Detect which cell encompasses the target text, then output its [X, Y] center coordinate. 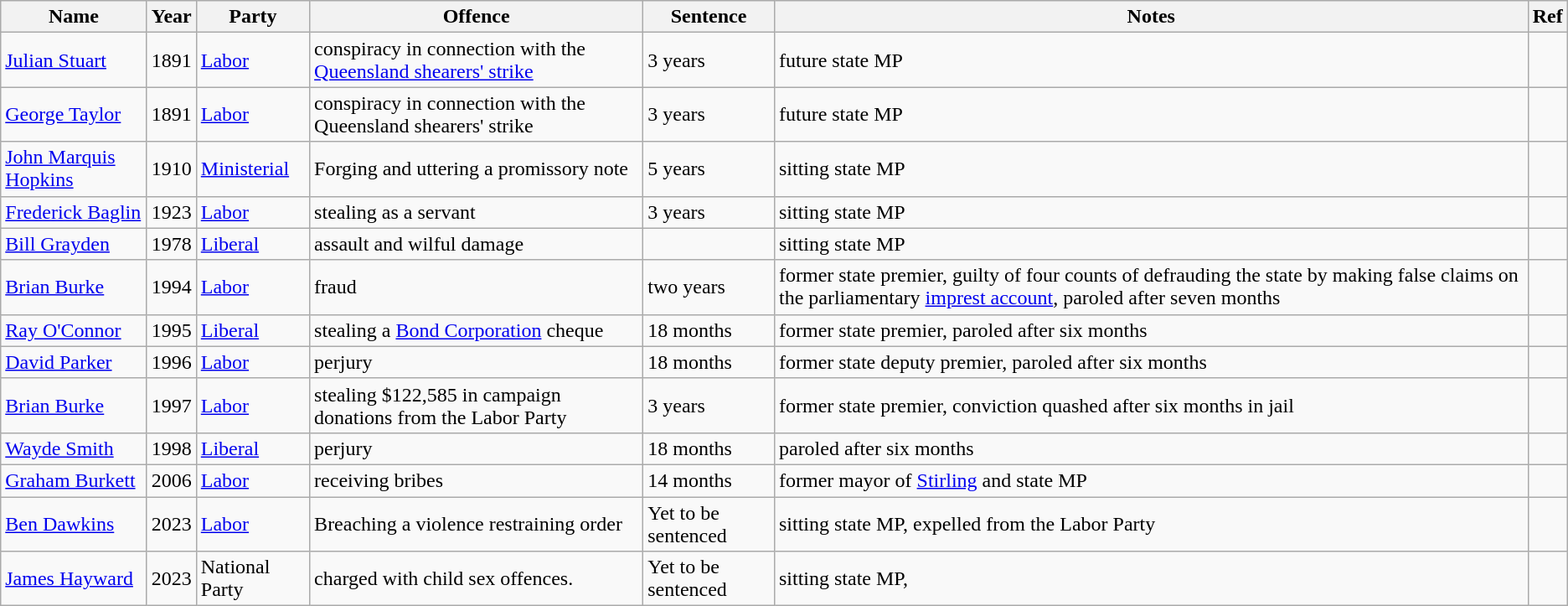
14 months [709, 480]
stealing $122,585 in campaign donations from the Labor Party [477, 406]
stealing as a servant [477, 212]
Ben Dawkins [74, 523]
Year [171, 17]
Ref [1548, 17]
paroled after six months [1151, 448]
assault and wilful damage [477, 244]
1996 [171, 362]
former state deputy premier, paroled after six months [1151, 362]
Bill Grayden [74, 244]
stealing a Bond Corporation cheque [477, 330]
1997 [171, 406]
sitting state MP, [1151, 578]
1910 [171, 169]
John Marquis Hopkins [74, 169]
1995 [171, 330]
Julian Stuart [74, 60]
Name [74, 17]
Sentence [709, 17]
former state premier, paroled after six months [1151, 330]
Ray O'Connor [74, 330]
George Taylor [74, 114]
Notes [1151, 17]
1998 [171, 448]
Party [253, 17]
former mayor of Stirling and state MP [1151, 480]
Wayde Smith [74, 448]
1994 [171, 287]
charged with child sex offences. [477, 578]
fraud [477, 287]
2006 [171, 480]
1978 [171, 244]
National Party [253, 578]
former state premier, conviction quashed after six months in jail [1151, 406]
Offence [477, 17]
David Parker [74, 362]
5 years [709, 169]
Forging and uttering a promissory note [477, 169]
two years [709, 287]
James Hayward [74, 578]
sitting state MP, expelled from the Labor Party [1151, 523]
Graham Burkett [74, 480]
Ministerial [253, 169]
1923 [171, 212]
Breaching a violence restraining order [477, 523]
receiving bribes [477, 480]
Frederick Baglin [74, 212]
